Return (x, y) of the center of cell containing provided text 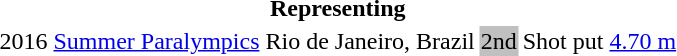
Shot put (563, 41)
Summer Paralympics (156, 41)
2nd (498, 41)
Rio de Janeiro, Brazil (370, 41)
